Extract the [X, Y] coordinate from the center of the cell holding the provided text.  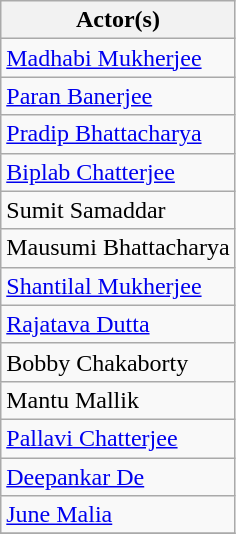
Sumit Samaddar [118, 210]
Actor(s) [118, 20]
Pallavi Chatterjee [118, 438]
Mantu Mallik [118, 400]
June Malia [118, 515]
Paran Banerjee [118, 96]
Bobby Chakaborty [118, 362]
Biplab Chatterjee [118, 172]
Rajatava Dutta [118, 324]
Deepankar De [118, 477]
Mausumi Bhattacharya [118, 248]
Madhabi Mukherjee [118, 58]
Shantilal Mukherjee [118, 286]
Pradip Bhattacharya [118, 134]
